Search for the cell housing the specified text and yield its (X, Y) center coordinate. 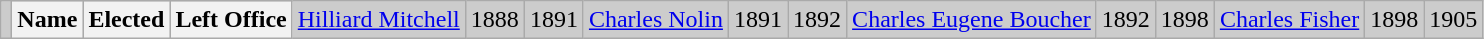
Charles Nolin (656, 20)
1905 (1454, 20)
Left Office (231, 20)
Charles Eugene Boucher (972, 20)
Name (48, 20)
Hilliard Mitchell (378, 20)
Elected (126, 20)
1888 (494, 20)
Charles Fisher (1289, 20)
